For the text-containing cell, return its midpoint in [x, y] coordinate format. 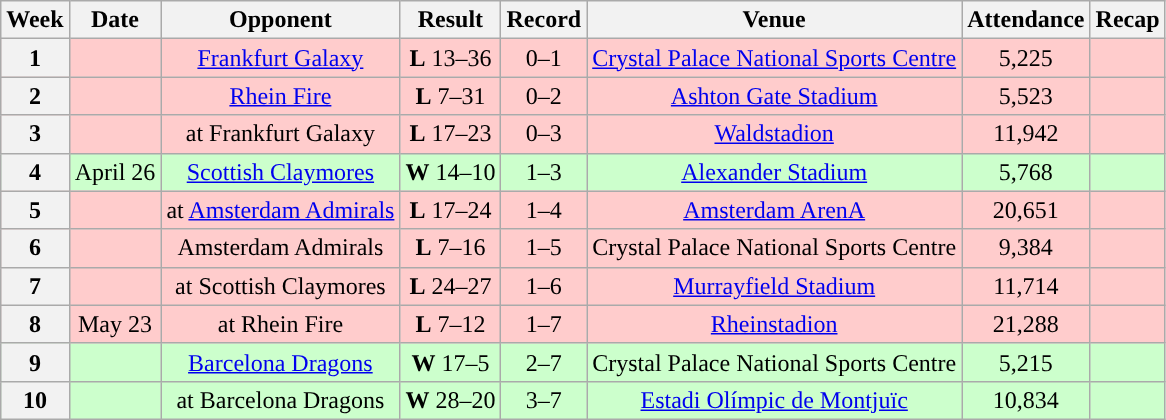
L 17–23 [450, 134]
6 [35, 248]
1–5 [544, 248]
Amsterdam ArenA [774, 210]
Rhein Fire [280, 96]
W 14–10 [450, 172]
2–7 [544, 362]
L 7–16 [450, 248]
9 [35, 362]
1–4 [544, 210]
L 13–36 [450, 58]
7 [35, 286]
5,523 [1026, 96]
Recap [1128, 20]
1–7 [544, 324]
5,225 [1026, 58]
21,288 [1026, 324]
1–6 [544, 286]
at Scottish Claymores [280, 286]
Result [450, 20]
at Amsterdam Admirals [280, 210]
5,768 [1026, 172]
at Barcelona Dragons [280, 400]
11,714 [1026, 286]
0–3 [544, 134]
Alexander Stadium [774, 172]
W 28–20 [450, 400]
Amsterdam Admirals [280, 248]
Week [35, 20]
2 [35, 96]
Murrayfield Stadium [774, 286]
Estadi Olímpic de Montjuïc [774, 400]
11,942 [1026, 134]
10 [35, 400]
Scottish Claymores [280, 172]
Venue [774, 20]
Waldstadion [774, 134]
3–7 [544, 400]
4 [35, 172]
Barcelona Dragons [280, 362]
0–1 [544, 58]
1 [35, 58]
1–3 [544, 172]
Record [544, 20]
at Rhein Fire [280, 324]
May 23 [115, 324]
L 24–27 [450, 286]
Frankfurt Galaxy [280, 58]
5 [35, 210]
at Frankfurt Galaxy [280, 134]
0–2 [544, 96]
Ashton Gate Stadium [774, 96]
Rheinstadion [774, 324]
10,834 [1026, 400]
3 [35, 134]
L 17–24 [450, 210]
L 7–12 [450, 324]
L 7–31 [450, 96]
April 26 [115, 172]
Date [115, 20]
20,651 [1026, 210]
9,384 [1026, 248]
Opponent [280, 20]
W 17–5 [450, 362]
Attendance [1026, 20]
5,215 [1026, 362]
8 [35, 324]
